Return the [x, y] coordinate for the center point of the cell that contains the specified text.  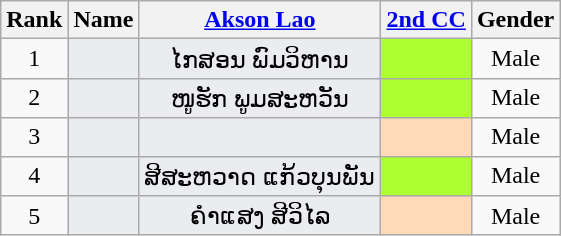
ໜູຮັກ ພູມສະຫວັນ [260, 98]
1 [34, 59]
Rank [34, 20]
5 [34, 216]
2 [34, 98]
Gender [515, 20]
ໄກສອນ ພົມວິຫານ [260, 59]
3 [34, 137]
ສີສະຫວາດ ແກ້ວບຸນພັນ [260, 176]
4 [34, 176]
2nd CC [426, 20]
Name [104, 20]
ຄໍາແສງ ສີວິໄລ [260, 216]
Akson Lao [260, 20]
